Pinpoint the cell where the given text exists, returning its [X, Y] midpoint coordinate. 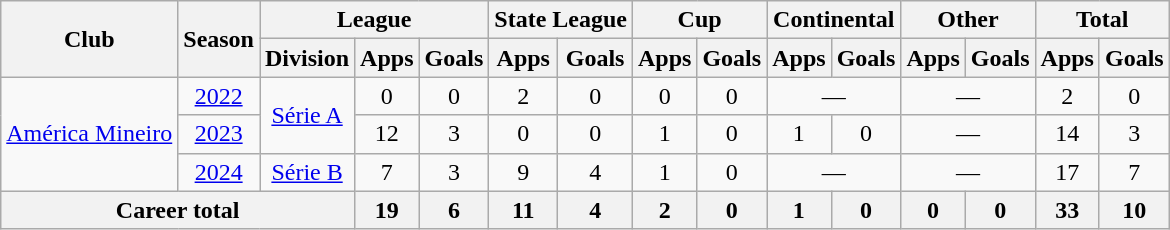
América Mineiro [90, 134]
Continental [834, 20]
Série A [308, 115]
2024 [219, 172]
11 [524, 210]
Career total [178, 210]
19 [387, 210]
Other [968, 20]
Division [308, 58]
2023 [219, 134]
33 [1067, 210]
Season [219, 39]
12 [387, 134]
Série B [308, 172]
League [374, 20]
17 [1067, 172]
Club [90, 39]
14 [1067, 134]
9 [524, 172]
Total [1102, 20]
2022 [219, 96]
State League [561, 20]
Cup [699, 20]
10 [1134, 210]
6 [454, 210]
